From the cell containing the given text, extract its center point as [x, y] coordinate. 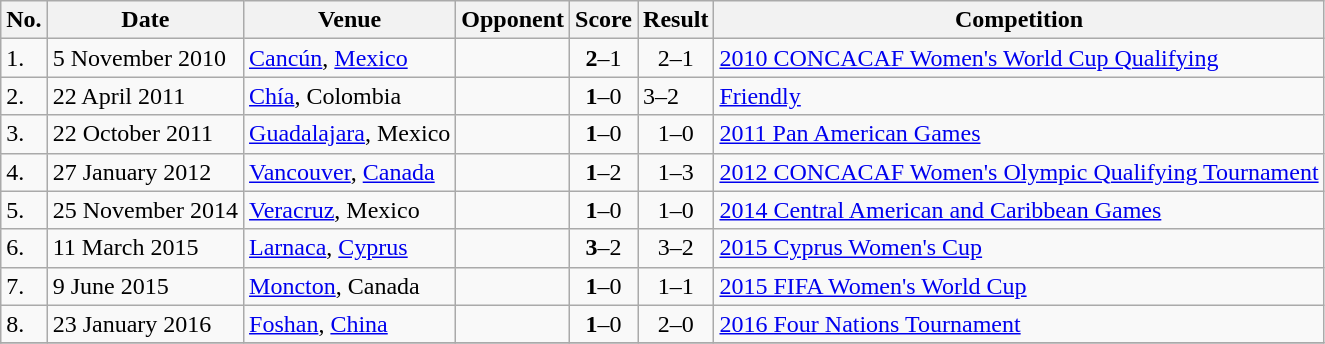
Opponent [513, 20]
1–3 [676, 172]
4. [24, 172]
5 November 2010 [145, 58]
2016 Four Nations Tournament [1019, 324]
3. [24, 134]
2014 Central American and Caribbean Games [1019, 210]
25 November 2014 [145, 210]
22 October 2011 [145, 134]
Date [145, 20]
Guadalajara, Mexico [350, 134]
1. [24, 58]
5. [24, 210]
Score [604, 20]
22 April 2011 [145, 96]
1–1 [676, 286]
9 June 2015 [145, 286]
8. [24, 324]
No. [24, 20]
Chía, Colombia [350, 96]
Vancouver, Canada [350, 172]
Cancún, Mexico [350, 58]
2. [24, 96]
27 January 2012 [145, 172]
Friendly [1019, 96]
2015 Cyprus Women's Cup [1019, 248]
11 March 2015 [145, 248]
Larnaca, Cyprus [350, 248]
7. [24, 286]
1–2 [604, 172]
2010 CONCACAF Women's World Cup Qualifying [1019, 58]
Competition [1019, 20]
2011 Pan American Games [1019, 134]
2012 CONCACAF Women's Olympic Qualifying Tournament [1019, 172]
Foshan, China [350, 324]
Venue [350, 20]
Veracruz, Mexico [350, 210]
2–0 [676, 324]
6. [24, 248]
2015 FIFA Women's World Cup [1019, 286]
Result [676, 20]
Moncton, Canada [350, 286]
23 January 2016 [145, 324]
